Output the [x, y] coordinate of the center of the cell containing the given text.  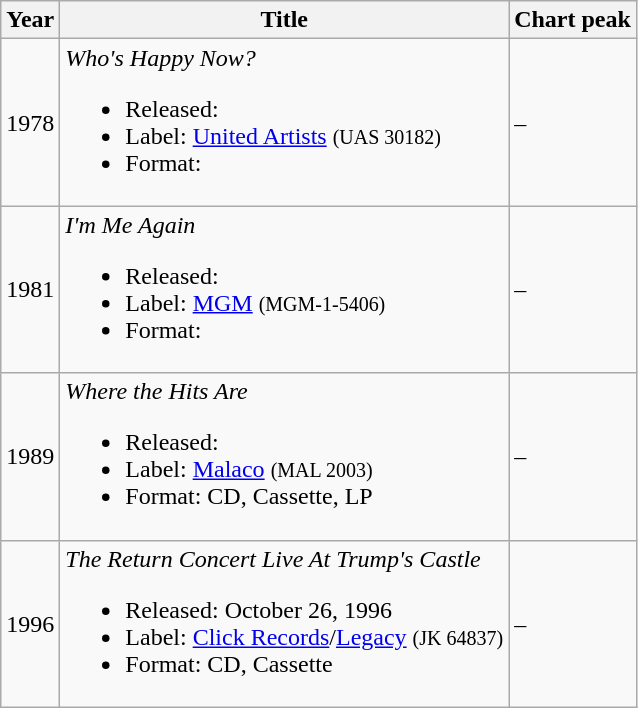
The Return Concert Live At Trump's CastleReleased: October 26, 1996Label: Click Records/Legacy (JK 64837)Format: CD, Cassette [284, 624]
1989 [30, 456]
Year [30, 20]
1981 [30, 290]
1978 [30, 122]
1996 [30, 624]
Chart peak [573, 20]
Title [284, 20]
Who's Happy Now?Released:Label: United Artists (UAS 30182)Format: [284, 122]
I'm Me AgainReleased:Label: MGM (MGM-1-5406)Format: [284, 290]
Where the Hits AreReleased:Label: Malaco (MAL 2003)Format: CD, Cassette, LP [284, 456]
